For the text-containing cell, return its midpoint in [x, y] coordinate format. 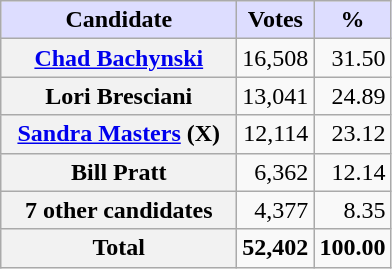
16,508 [276, 58]
52,402 [276, 248]
% [352, 20]
Lori Bresciani [119, 96]
31.50 [352, 58]
Votes [276, 20]
6,362 [276, 172]
13,041 [276, 96]
Sandra Masters (X) [119, 134]
4,377 [276, 210]
8.35 [352, 210]
12.14 [352, 172]
Total [119, 248]
100.00 [352, 248]
Candidate [119, 20]
Bill Pratt [119, 172]
12,114 [276, 134]
Chad Bachynski [119, 58]
23.12 [352, 134]
24.89 [352, 96]
7 other candidates [119, 210]
